Extract the (x, y) coordinate from the center of the cell holding the provided text.  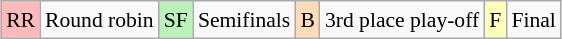
3rd place play-off (402, 20)
F (495, 20)
Round robin (100, 20)
Final (534, 20)
Semifinals (244, 20)
RR (20, 20)
SF (176, 20)
B (308, 20)
